Find where the given text appears and provide that cell's center as [X, Y] coordinate. 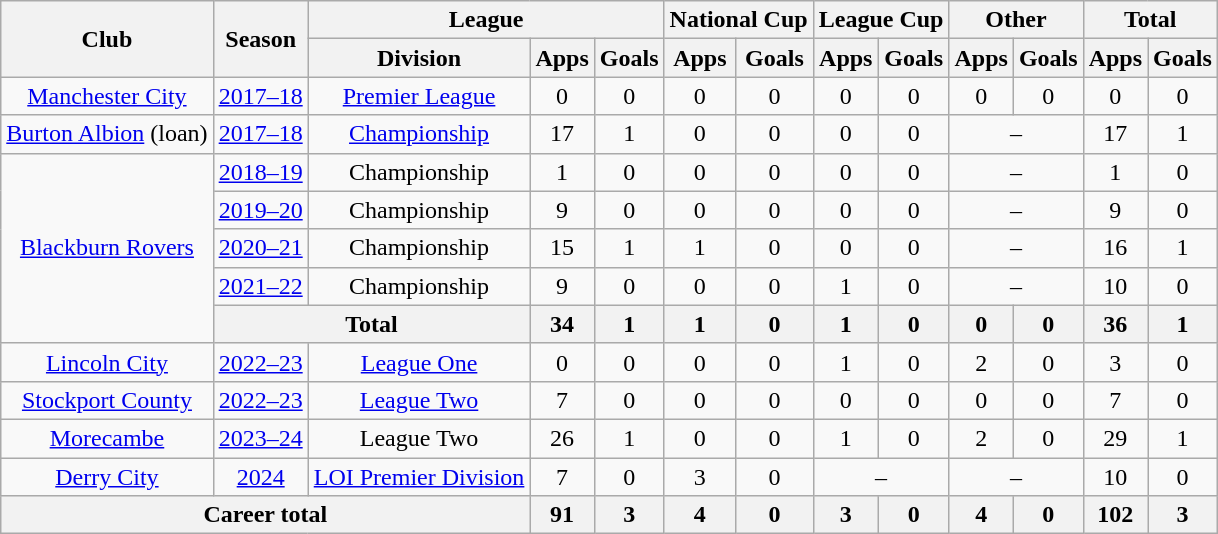
League One [419, 362]
2020–21 [260, 248]
15 [562, 248]
Club [107, 39]
29 [1115, 438]
16 [1115, 248]
91 [562, 515]
Division [419, 58]
Manchester City [107, 96]
Stockport County [107, 400]
Morecambe [107, 438]
Burton Albion (loan) [107, 134]
34 [562, 324]
2021–22 [260, 286]
Other [1016, 20]
Lincoln City [107, 362]
Career total [266, 515]
Blackburn Rovers [107, 248]
2024 [260, 477]
League [486, 20]
National Cup [738, 20]
26 [562, 438]
Premier League [419, 96]
Season [260, 39]
2018–19 [260, 172]
LOI Premier Division [419, 477]
102 [1115, 515]
2019–20 [260, 210]
League Cup [881, 20]
36 [1115, 324]
Derry City [107, 477]
2023–24 [260, 438]
